Return the (x, y) coordinate for the center point of the cell that contains the specified text.  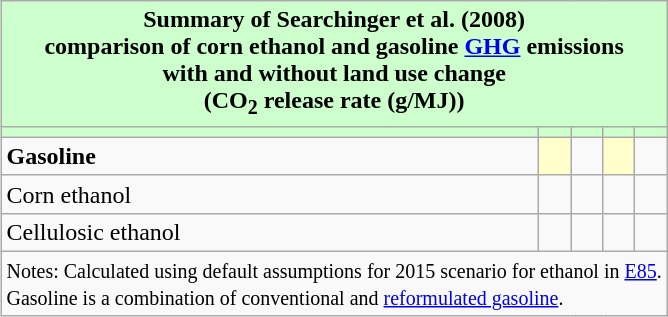
Notes: Calculated using default assumptions for 2015 scenario for ethanol in E85.Gasoline is a combination of conventional and reformulated gasoline. (334, 284)
Summary of Searchinger et al. (2008)comparison of corn ethanol and gasoline GHG emissionswith and without land use change(CO2 release rate (g/MJ)) (334, 64)
Cellulosic ethanol (270, 232)
Corn ethanol (270, 194)
Gasoline (270, 156)
